Output the (x, y) coordinate of the center of the cell containing the given text.  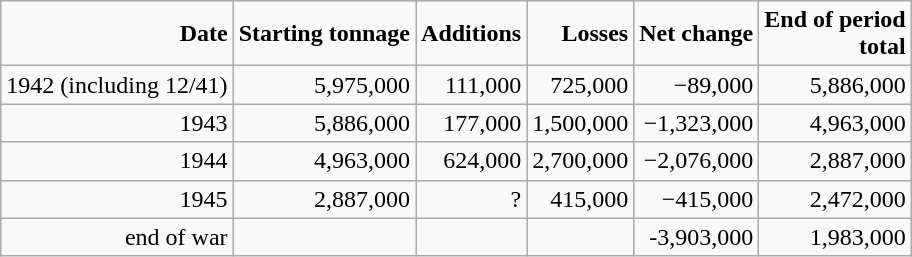
Starting tonnage (324, 34)
725,000 (580, 85)
624,000 (472, 161)
end of war (117, 237)
-3,903,000 (696, 237)
End of periodtotal (835, 34)
1,500,000 (580, 123)
1943 (117, 123)
−415,000 (696, 199)
Date (117, 34)
2,472,000 (835, 199)
? (472, 199)
−1,323,000 (696, 123)
−89,000 (696, 85)
2,700,000 (580, 161)
415,000 (580, 199)
Losses (580, 34)
Net change (696, 34)
1,983,000 (835, 237)
111,000 (472, 85)
1945 (117, 199)
−2,076,000 (696, 161)
5,975,000 (324, 85)
Additions (472, 34)
177,000 (472, 123)
1944 (117, 161)
1942 (including 12/41) (117, 85)
